Return [x, y] of the center of cell containing provided text 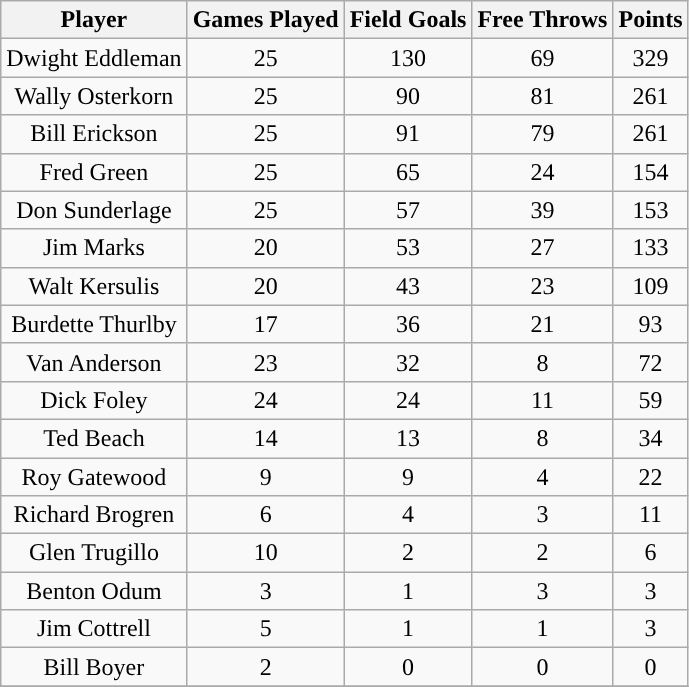
90 [408, 96]
65 [408, 172]
Field Goals [408, 20]
59 [650, 400]
Games Played [266, 20]
Van Anderson [94, 362]
43 [408, 286]
Dick Foley [94, 400]
109 [650, 286]
Jim Cottrell [94, 629]
Points [650, 20]
Bill Erickson [94, 134]
Benton Odum [94, 591]
Walt Kersulis [94, 286]
72 [650, 362]
32 [408, 362]
27 [542, 248]
21 [542, 324]
39 [542, 210]
329 [650, 58]
Free Throws [542, 20]
Bill Boyer [94, 667]
Don Sunderlage [94, 210]
93 [650, 324]
Jim Marks [94, 248]
5 [266, 629]
57 [408, 210]
130 [408, 58]
14 [266, 438]
91 [408, 134]
34 [650, 438]
Richard Brogren [94, 515]
10 [266, 553]
Player [94, 20]
Wally Osterkorn [94, 96]
53 [408, 248]
81 [542, 96]
133 [650, 248]
Ted Beach [94, 438]
22 [650, 477]
69 [542, 58]
Dwight Eddleman [94, 58]
79 [542, 134]
17 [266, 324]
Roy Gatewood [94, 477]
Burdette Thurlby [94, 324]
154 [650, 172]
13 [408, 438]
Glen Trugillo [94, 553]
153 [650, 210]
36 [408, 324]
Fred Green [94, 172]
